From the cell containing the given text, extract its center point as (X, Y) coordinate. 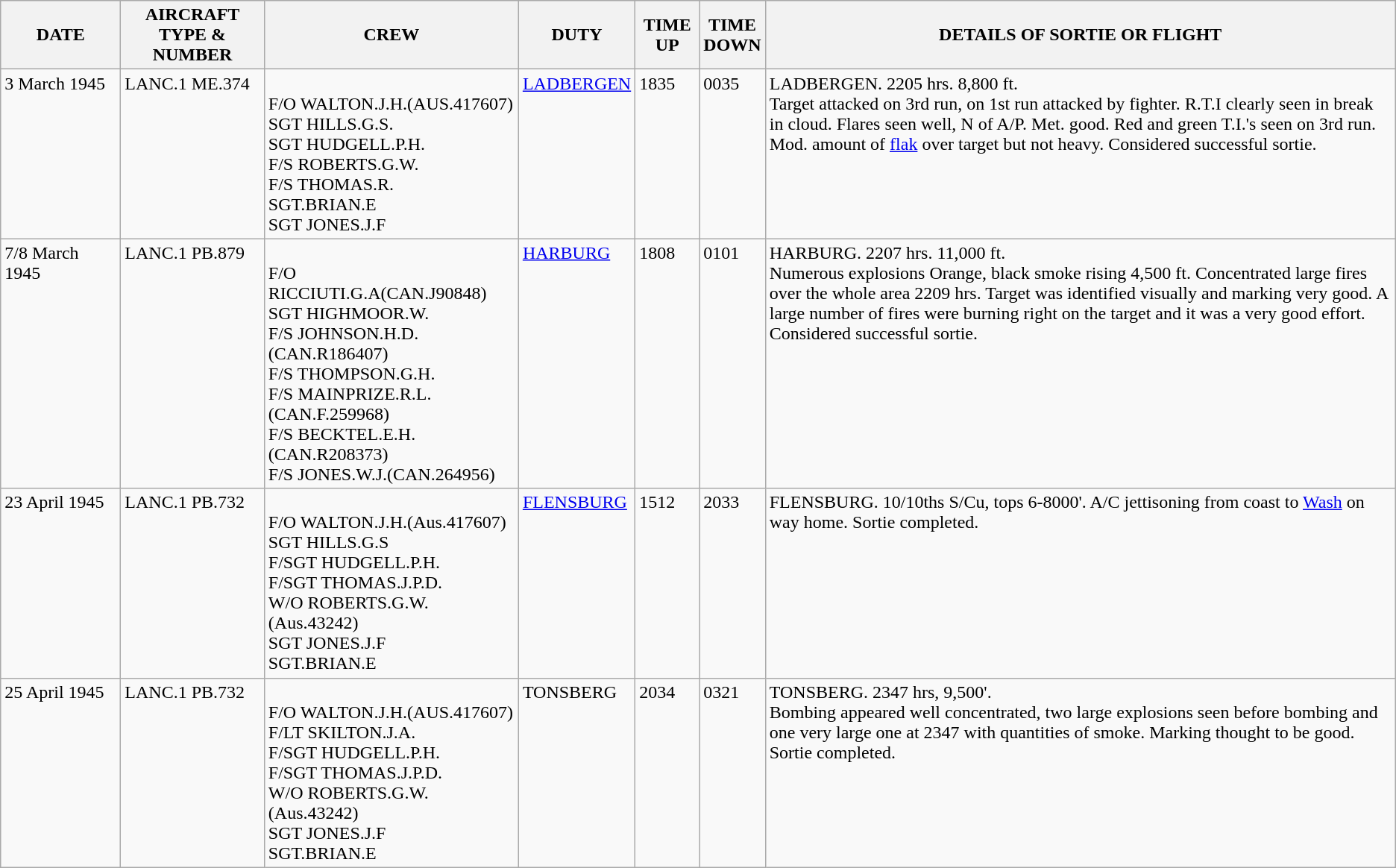
0101 (732, 364)
FLENSBURG. 10/10ths S/Cu, tops 6-8000'. A/C jettisoning from coast to Wash on way home. Sortie completed. (1080, 583)
1835 (667, 154)
FLENSBURG (576, 583)
LANC.1 ME.374 (192, 154)
AIRCRAFT TYPE & NUMBER (192, 35)
F/O WALTON.J.H.(AUS.417607) F/LT SKILTON.J.A. F/SGT HUDGELL.P.H. F/SGT THOMAS.J.P.D. W/O ROBERTS.G.W. (Aus.43242) SGT JONES.J.F SGT.BRIAN.E (391, 773)
LANC.1 PB.879 (192, 364)
2034 (667, 773)
LADBERGEN (576, 154)
TONSBERG (576, 773)
7/8 March 1945 (61, 364)
1808 (667, 364)
TIME UP (667, 35)
0321 (732, 773)
F/O WALTON.J.H.(AUS.417607) SGT HILLS.G.S. SGT HUDGELL.P.H. F/S ROBERTS.G.W. F/S THOMAS.R. SGT.BRIAN.E SGT JONES.J.F (391, 154)
TIME DOWN (732, 35)
0035 (732, 154)
2033 (732, 583)
CREW (391, 35)
3 March 1945 (61, 154)
HARBURG (576, 364)
DATE (61, 35)
DUTY (576, 35)
1512 (667, 583)
23 April 1945 (61, 583)
F/O WALTON.J.H.(Aus.417607) SGT HILLS.G.S F/SGT HUDGELL.P.H. F/SGT THOMAS.J.P.D. W/O ROBERTS.G.W. (Aus.43242) SGT JONES.J.F SGT.BRIAN.E (391, 583)
25 April 1945 (61, 773)
DETAILS OF SORTIE OR FLIGHT (1080, 35)
